For the text-containing cell, return its midpoint in [x, y] coordinate format. 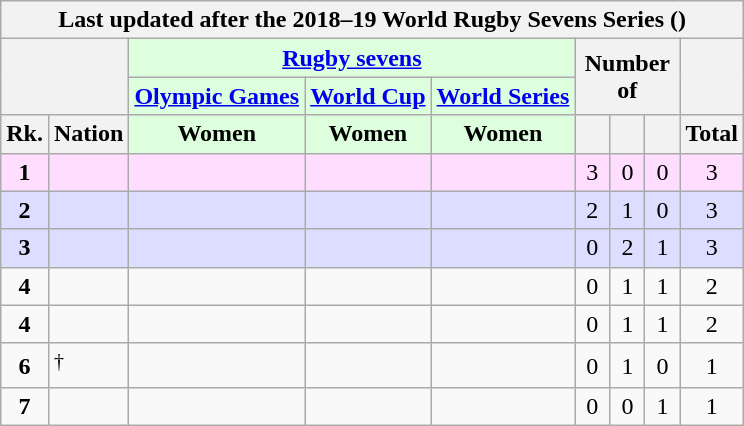
World Series [503, 96]
Number of [628, 77]
World Cup [368, 96]
7 [25, 407]
Nation [88, 134]
Olympic Games [217, 96]
† [88, 366]
Total [712, 134]
6 [25, 366]
Rk. [25, 134]
Last updated after the 2018–19 World Rugby Sevens Series () [372, 20]
Rugby sevens [352, 58]
